Return the [x, y] coordinate for the center point of the cell that contains the specified text.  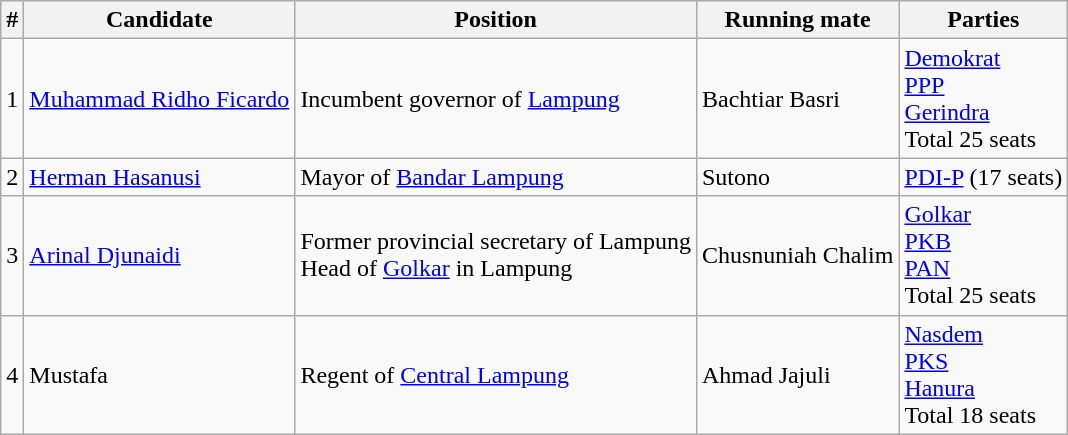
Running mate [797, 20]
NasdemPKSHanuraTotal 18 seats [984, 374]
3 [12, 256]
Incumbent governor of Lampung [496, 98]
1 [12, 98]
Regent of Central Lampung [496, 374]
Candidate [160, 20]
Chusnuniah Chalim [797, 256]
Parties [984, 20]
DemokratPPPGerindraTotal 25 seats [984, 98]
4 [12, 374]
Mayor of Bandar Lampung [496, 177]
Sutono [797, 177]
GolkarPKBPANTotal 25 seats [984, 256]
PDI-P (17 seats) [984, 177]
Arinal Djunaidi [160, 256]
Position [496, 20]
Herman Hasanusi [160, 177]
Bachtiar Basri [797, 98]
# [12, 20]
Ahmad Jajuli [797, 374]
2 [12, 177]
Former provincial secretary of LampungHead of Golkar in Lampung [496, 256]
Mustafa [160, 374]
Muhammad Ridho Ficardo [160, 98]
